Pinpoint the cell where the given text exists, returning its (x, y) midpoint coordinate. 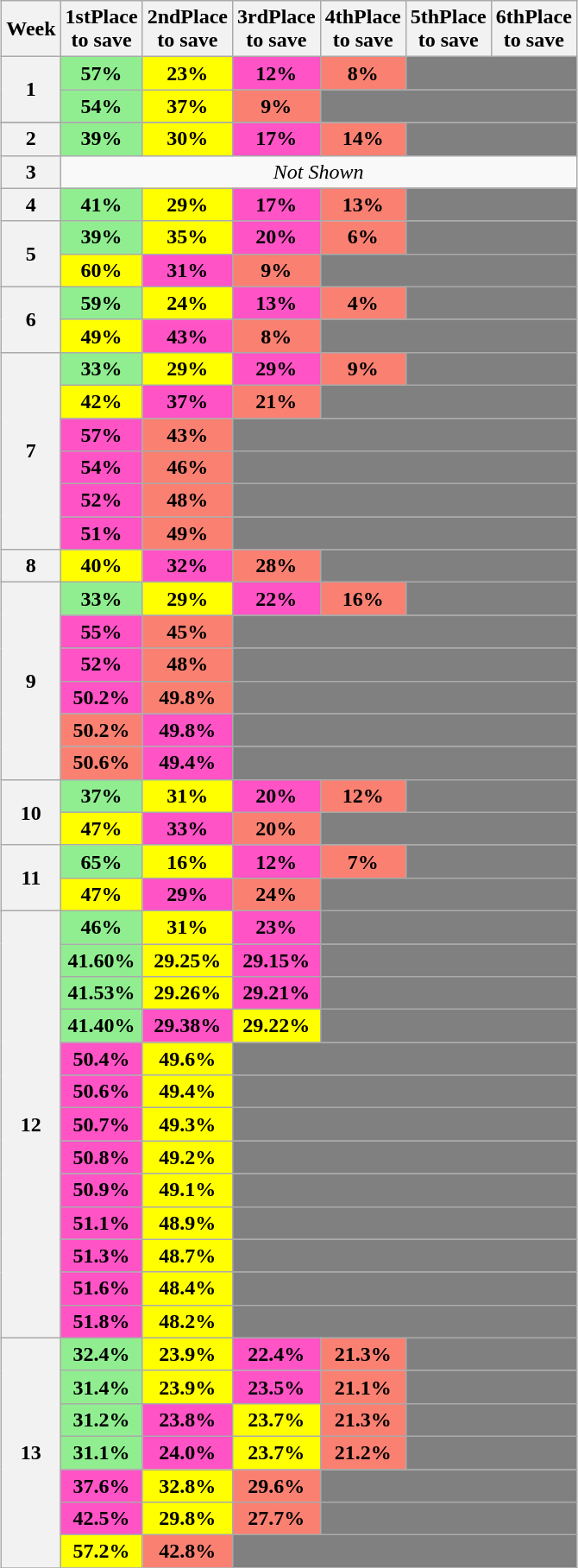
24.0% (187, 1452)
35% (187, 237)
1stPlaceto save (102, 29)
40% (102, 566)
29.38% (187, 1026)
49.1% (187, 1190)
13 (31, 1452)
29.15% (276, 960)
22% (276, 599)
42.5% (102, 1519)
1 (31, 90)
14% (362, 139)
60% (102, 270)
48.7% (187, 1256)
29.21% (276, 993)
51.8% (102, 1321)
4% (362, 303)
21.2% (362, 1452)
45% (187, 632)
51.3% (102, 1256)
50.4% (102, 1059)
48.4% (187, 1288)
29.26% (187, 993)
57.2% (102, 1552)
3 (31, 172)
65% (102, 861)
Week (31, 29)
50.9% (102, 1190)
49.3% (187, 1124)
32.4% (102, 1354)
2 (31, 139)
27.7% (276, 1519)
55% (102, 632)
7% (362, 861)
21% (276, 401)
11 (31, 878)
29.22% (276, 1026)
41.60% (102, 960)
31.1% (102, 1452)
6 (31, 319)
32% (187, 566)
23.5% (276, 1387)
51% (102, 533)
8 (31, 566)
42% (102, 401)
50.7% (102, 1124)
42.8% (187, 1552)
29.8% (187, 1519)
5 (31, 254)
5thPlaceto save (449, 29)
37.6% (102, 1485)
31.2% (102, 1420)
32.8% (187, 1485)
51.1% (102, 1223)
23.8% (187, 1420)
Not Shown (318, 172)
10 (31, 812)
59% (102, 303)
28% (276, 566)
22.4% (276, 1354)
48.9% (187, 1223)
12 (31, 1124)
51.6% (102, 1288)
48.2% (187, 1321)
6thPlaceto save (533, 29)
9 (31, 681)
21.1% (362, 1387)
2ndPlaceto save (187, 29)
41% (102, 205)
30% (187, 139)
4 (31, 205)
49.2% (187, 1157)
31.4% (102, 1387)
41.40% (102, 1026)
3rdPlaceto save (276, 29)
4thPlaceto save (362, 29)
50.8% (102, 1157)
7 (31, 450)
29.6% (276, 1485)
41.53% (102, 993)
49.6% (187, 1059)
6% (362, 237)
29.25% (187, 960)
